Search for the cell housing the specified text and yield its [X, Y] center coordinate. 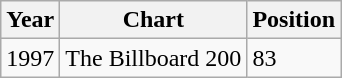
The Billboard 200 [154, 58]
Chart [154, 20]
1997 [30, 58]
Position [294, 20]
83 [294, 58]
Year [30, 20]
